Extract the [X, Y] coordinate from the center of the cell holding the provided text.  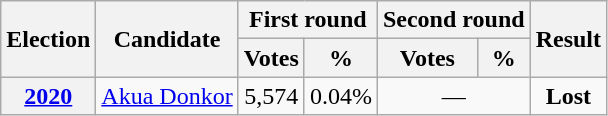
5,574 [271, 96]
Second round [454, 20]
Candidate [167, 39]
Akua Donkor [167, 96]
Result [568, 39]
Election [48, 39]
First round [308, 20]
Lost [568, 96]
2020 [48, 96]
0.04% [340, 96]
— [454, 96]
